Provide the (x, y) coordinate of the cell's center where the given text is located.  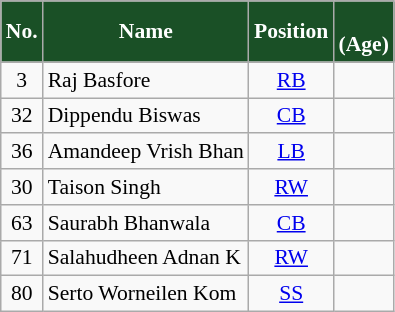
71 (22, 258)
Serto Worneilen Kom (146, 294)
RB (291, 80)
32 (22, 116)
Taison Singh (146, 187)
LB (291, 152)
(Age) (363, 32)
3 (22, 80)
Saurabh Bhanwala (146, 223)
Name (146, 32)
30 (22, 187)
63 (22, 223)
Position (291, 32)
No. (22, 32)
Dippendu Biswas (146, 116)
Raj Basfore (146, 80)
Amandeep Vrish Bhan (146, 152)
36 (22, 152)
Salahudheen Adnan K (146, 258)
SS (291, 294)
80 (22, 294)
